From the cell containing the given text, extract its center point as [x, y] coordinate. 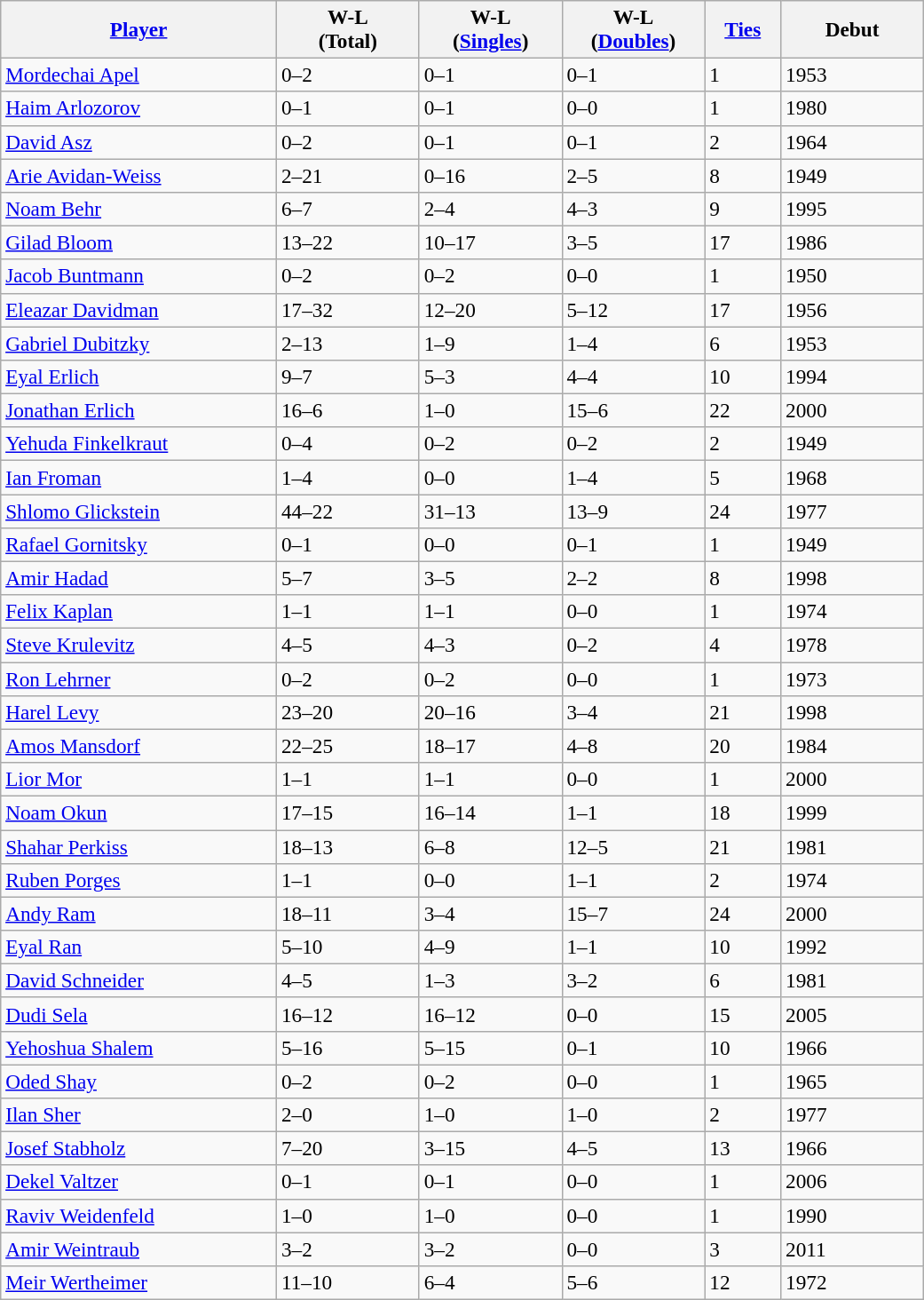
1980 [852, 108]
1986 [852, 242]
13 [743, 1148]
5–12 [634, 310]
Ian Froman [138, 477]
Mordechai Apel [138, 75]
13–22 [348, 242]
W-L(Doubles) [634, 28]
11–10 [348, 1282]
4–9 [490, 947]
2–0 [348, 1114]
5–3 [490, 377]
1956 [852, 310]
1–3 [490, 980]
1965 [852, 1081]
1973 [852, 678]
31–13 [490, 511]
0–4 [348, 444]
Amir Weintraub [138, 1248]
1950 [852, 276]
Haim Arlozorov [138, 108]
2–13 [348, 343]
Yehuda Finkelkraut [138, 444]
44–22 [348, 511]
5–15 [490, 1048]
W-L(Singles) [490, 28]
Josef Stabholz [138, 1148]
1–9 [490, 343]
Ties [743, 28]
5 [743, 477]
Amir Hadad [138, 578]
12–20 [490, 310]
15 [743, 1014]
Rafael Gornitsky [138, 544]
20 [743, 746]
6–7 [348, 209]
1999 [852, 812]
16–14 [490, 812]
4 [743, 645]
2–5 [634, 175]
18–17 [490, 746]
1964 [852, 142]
17–32 [348, 310]
Ron Lehrner [138, 678]
David Asz [138, 142]
1994 [852, 377]
9–7 [348, 377]
Steve Krulevitz [138, 645]
1978 [852, 645]
2005 [852, 1014]
Gilad Bloom [138, 242]
Dudi Sela [138, 1014]
0–16 [490, 175]
W-L(Total) [348, 28]
1968 [852, 477]
Felix Kaplan [138, 612]
12 [743, 1282]
Debut [852, 28]
22–25 [348, 746]
Harel Levy [138, 712]
5–10 [348, 947]
Andy Ram [138, 914]
5–7 [348, 578]
12–5 [634, 846]
Eleazar Davidman [138, 310]
6–8 [490, 846]
18–11 [348, 914]
16–6 [348, 410]
Player [138, 28]
Eyal Ran [138, 947]
1990 [852, 1216]
20–16 [490, 712]
2–4 [490, 209]
23–20 [348, 712]
Amos Mansdorf [138, 746]
Noam Behr [138, 209]
18–13 [348, 846]
1984 [852, 746]
2011 [852, 1248]
9 [743, 209]
13–9 [634, 511]
2006 [852, 1182]
Meir Wertheimer [138, 1282]
15–7 [634, 914]
David Schneider [138, 980]
Eyal Erlich [138, 377]
4–4 [634, 377]
Raviv Weidenfeld [138, 1216]
1972 [852, 1282]
Jacob Buntmann [138, 276]
Dekel Valtzer [138, 1182]
18 [743, 812]
5–16 [348, 1048]
6–4 [490, 1282]
Ruben Porges [138, 880]
5–6 [634, 1282]
Shahar Perkiss [138, 846]
2–21 [348, 175]
2–2 [634, 578]
Shlomo Glickstein [138, 511]
Ilan Sher [138, 1114]
Oded Shay [138, 1081]
Gabriel Dubitzky [138, 343]
22 [743, 410]
1992 [852, 947]
7–20 [348, 1148]
10–17 [490, 242]
17–15 [348, 812]
Noam Okun [138, 812]
Jonathan Erlich [138, 410]
3–15 [490, 1148]
3 [743, 1248]
Lior Mor [138, 779]
Arie Avidan-Weiss [138, 175]
1995 [852, 209]
Yehoshua Shalem [138, 1048]
4–8 [634, 746]
15–6 [634, 410]
